Identify which cell holds the provided text, then report its (x, y) central coordinate. 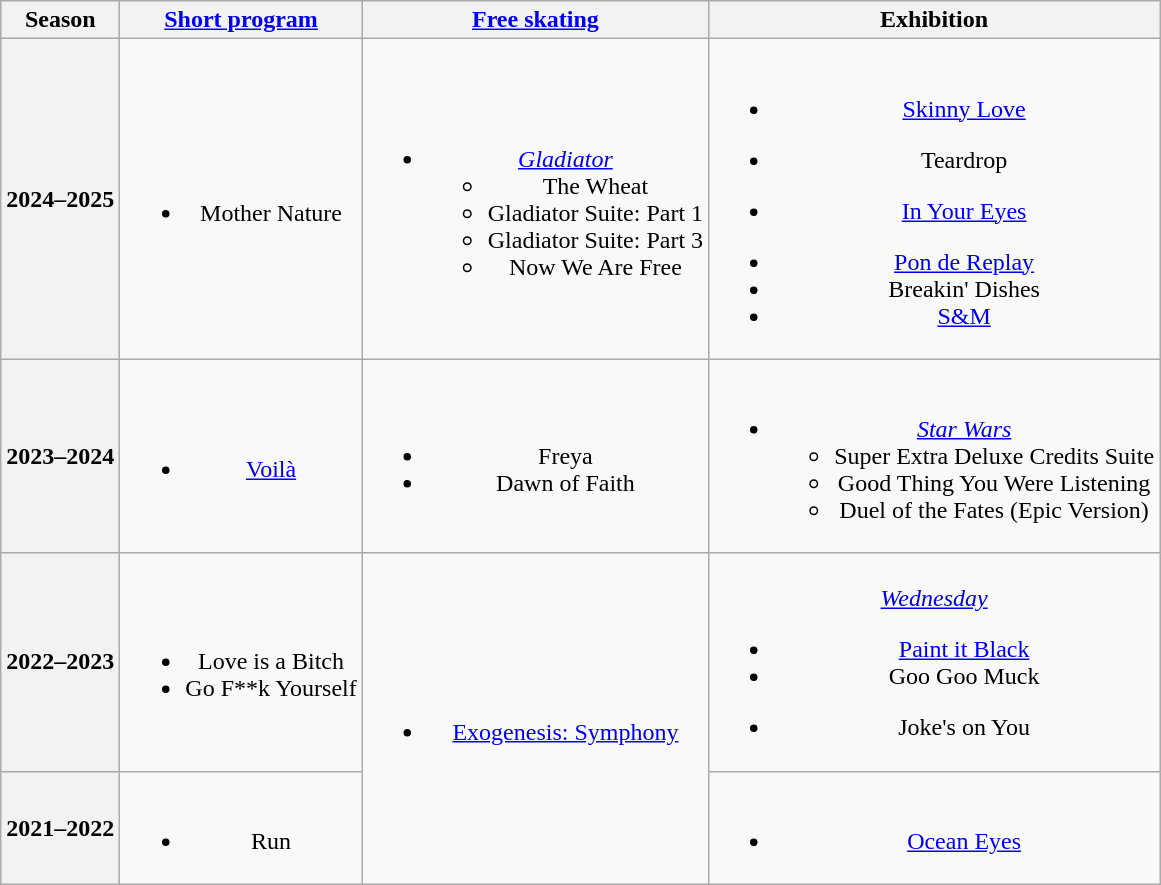
Voilà (241, 456)
WednesdayPaint it Black Goo Goo Muck Joke's on You (934, 662)
Short program (241, 20)
2021–2022 (60, 828)
Star WarsSuper Extra Deluxe Credits Suite Good Thing You Were Listening Duel of the Fates (Epic Version) (934, 456)
2024–2025 (60, 199)
Mother Nature (241, 199)
Love is a BitchGo F**k Yourself (241, 662)
Free skating (535, 20)
Exhibition (934, 20)
Exogenesis: Symphony (535, 718)
2022–2023 (60, 662)
Skinny Love Teardrop In Your Eyes Pon de ReplayBreakin' DishesS&M (934, 199)
Run (241, 828)
Freya Dawn of Faith (535, 456)
Season (60, 20)
2023–2024 (60, 456)
Ocean Eyes (934, 828)
GladiatorThe WheatGladiator Suite: Part 1Gladiator Suite: Part 3Now We Are Free (535, 199)
